Return the (x, y) coordinate for the center point of the cell that contains the specified text.  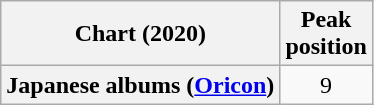
9 (326, 85)
Chart (2020) (140, 34)
Peakposition (326, 34)
Japanese albums (Oricon) (140, 85)
